For the text-containing cell, return its midpoint in (X, Y) coordinate format. 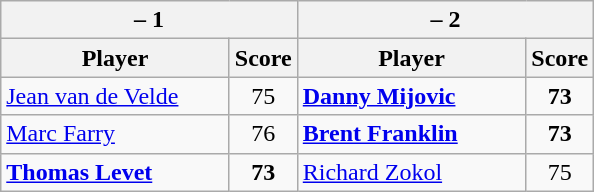
Jean van de Velde (116, 96)
Thomas Levet (116, 172)
– 2 (446, 20)
Marc Farry (116, 134)
Richard Zokol (412, 172)
Brent Franklin (412, 134)
76 (263, 134)
Danny Mijovic (412, 96)
– 1 (150, 20)
